Determine the [X, Y] coordinate at the center of the cell enclosing the given text.  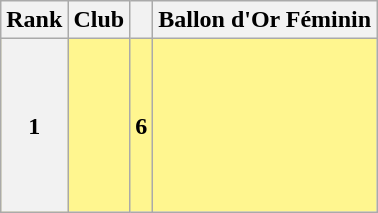
1 [34, 126]
6 [142, 126]
Ballon d'Or Féminin [265, 20]
Rank [34, 20]
Club [99, 20]
